Identify which cell holds the provided text, then report its [X, Y] central coordinate. 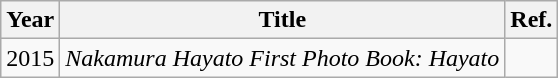
Title [282, 20]
2015 [30, 58]
Year [30, 20]
Nakamura Hayato First Photo Book: Hayato [282, 58]
Ref. [532, 20]
